Pinpoint the cell where the given text exists, returning its [x, y] midpoint coordinate. 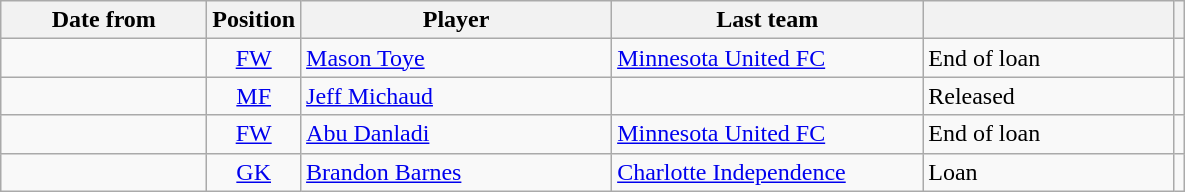
GK [254, 172]
Brandon Barnes [456, 172]
Abu Danladi [456, 134]
Last team [768, 20]
Charlotte Independence [768, 172]
Mason Toye [456, 58]
Position [254, 20]
Loan [1048, 172]
Jeff Michaud [456, 96]
MF [254, 96]
Date from [104, 20]
Player [456, 20]
Released [1048, 96]
